From the cell containing the given text, extract its center point as (x, y) coordinate. 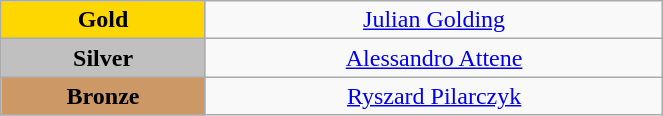
Alessandro Attene (434, 58)
Silver (104, 58)
Ryszard Pilarczyk (434, 96)
Julian Golding (434, 20)
Bronze (104, 96)
Gold (104, 20)
